Locate the cell with the specified text and output its (X, Y) center coordinate. 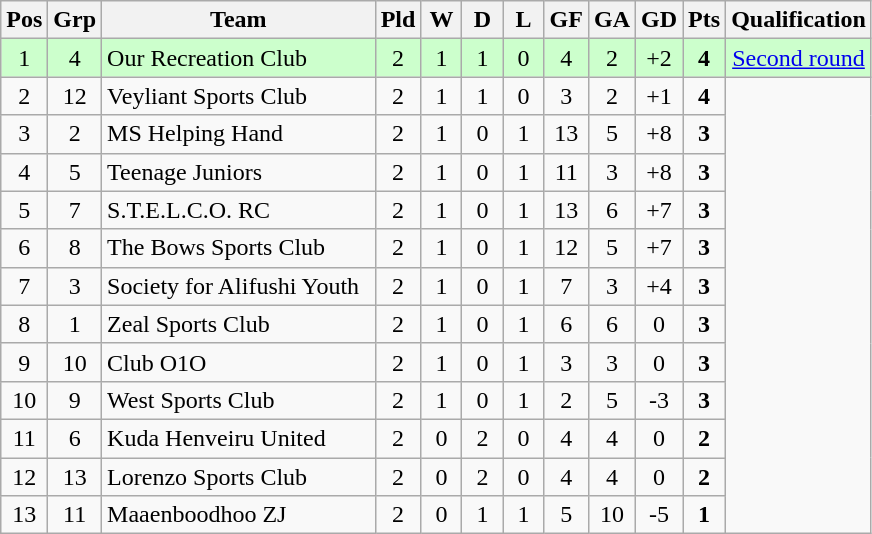
W (442, 20)
Maaenboodhoo ZJ (239, 515)
Teenage Juniors (239, 172)
GA (612, 20)
West Sports Club (239, 400)
Qualification (799, 20)
The Bows Sports Club (239, 248)
Pld (398, 20)
Our Recreation Club (239, 58)
Pts (704, 20)
+1 (660, 96)
GF (566, 20)
Society for Alifushi Youth (239, 286)
Pos (24, 20)
Veyliant Sports Club (239, 96)
-3 (660, 400)
Team (239, 20)
Grp (75, 20)
Second round (799, 58)
S.T.E.L.C.O. RC (239, 210)
Kuda Henveiru United (239, 438)
L (524, 20)
D (482, 20)
-5 (660, 515)
Lorenzo Sports Club (239, 477)
Zeal Sports Club (239, 324)
+4 (660, 286)
MS Helping Hand (239, 134)
Club O1O (239, 362)
+2 (660, 58)
GD (660, 20)
